Pinpoint the cell where the given text exists, returning its (X, Y) midpoint coordinate. 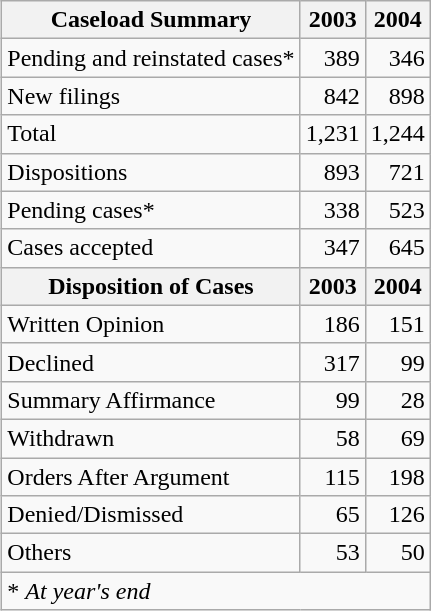
Withdrawn (151, 438)
Total (151, 134)
69 (398, 438)
28 (398, 400)
1,231 (332, 134)
338 (332, 210)
198 (398, 477)
Cases accepted (151, 248)
Pending cases* (151, 210)
58 (332, 438)
Summary Affirmance (151, 400)
* At year's end (216, 591)
Caseload Summary (151, 20)
186 (332, 324)
893 (332, 172)
Orders After Argument (151, 477)
Dispositions (151, 172)
523 (398, 210)
New filings (151, 96)
126 (398, 515)
346 (398, 58)
317 (332, 362)
842 (332, 96)
Pending and reinstated cases* (151, 58)
115 (332, 477)
347 (332, 248)
Declined (151, 362)
Denied/Dismissed (151, 515)
151 (398, 324)
1,244 (398, 134)
389 (332, 58)
Disposition of Cases (151, 286)
53 (332, 553)
Others (151, 553)
50 (398, 553)
65 (332, 515)
898 (398, 96)
Written Opinion (151, 324)
721 (398, 172)
645 (398, 248)
